Identify which cell holds the provided text, then report its [X, Y] central coordinate. 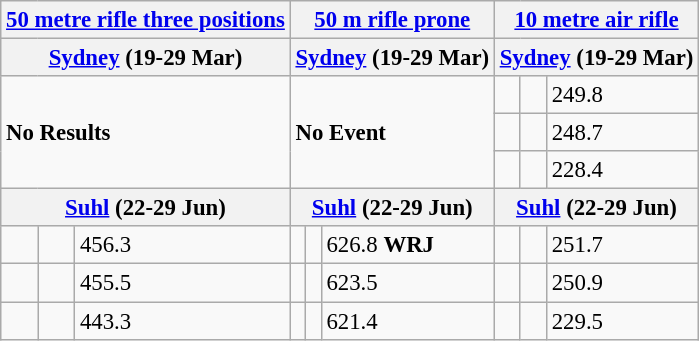
248.7 [622, 133]
10 metre air rifle [596, 20]
455.5 [183, 283]
626.8 WRJ [408, 245]
443.3 [183, 321]
No Event [392, 132]
229.5 [622, 321]
249.8 [622, 95]
621.4 [408, 321]
250.9 [622, 283]
456.3 [183, 245]
50 m rifle prone [392, 20]
623.5 [408, 283]
50 metre rifle three positions [146, 20]
251.7 [622, 245]
No Results [146, 132]
228.4 [622, 170]
